Identify which cell holds the provided text, then report its (X, Y) central coordinate. 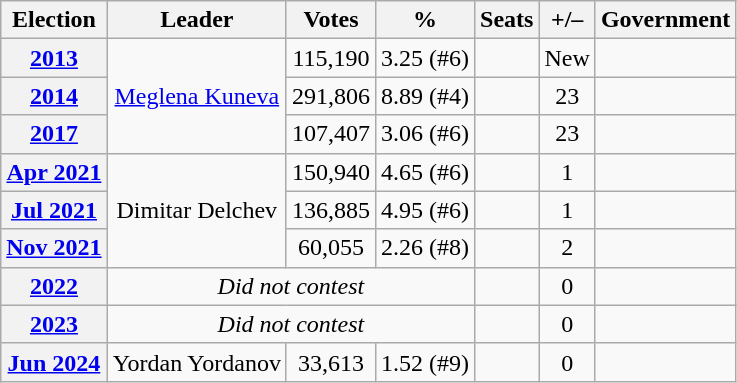
Yordan Yordanov (196, 362)
3.06 (#6) (426, 134)
Government (665, 20)
291,806 (330, 96)
1.52 (#9) (426, 362)
60,055 (330, 248)
Jul 2021 (54, 210)
Leader (196, 20)
2023 (54, 324)
3.25 (#6) (426, 58)
115,190 (330, 58)
Apr 2021 (54, 172)
107,407 (330, 134)
4.65 (#6) (426, 172)
8.89 (#4) (426, 96)
Meglena Kuneva (196, 96)
Nov 2021 (54, 248)
2022 (54, 286)
2014 (54, 96)
% (426, 20)
2.26 (#8) (426, 248)
+/– (567, 20)
136,885 (330, 210)
Seats (507, 20)
2 (567, 248)
Votes (330, 20)
4.95 (#6) (426, 210)
Dimitar Delchev (196, 210)
Jun 2024 (54, 362)
150,940 (330, 172)
Election (54, 20)
New (567, 58)
2013 (54, 58)
2017 (54, 134)
33,613 (330, 362)
